Locate the cell with the specified text and output its [x, y] center coordinate. 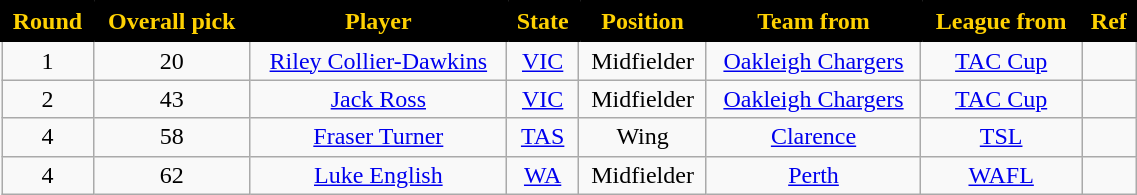
WA [542, 175]
2 [48, 99]
State [542, 22]
Riley Collier-Dawkins [378, 60]
Player [378, 22]
62 [172, 175]
Position [642, 22]
Clarence [813, 137]
Round [48, 22]
43 [172, 99]
Jack Ross [378, 99]
Fraser Turner [378, 137]
Perth [813, 175]
58 [172, 137]
Overall pick [172, 22]
Luke English [378, 175]
TAS [542, 137]
20 [172, 60]
Team from [813, 22]
League from [1002, 22]
Ref [1110, 22]
TSL [1002, 137]
WAFL [1002, 175]
1 [48, 60]
Wing [642, 137]
